Return [x, y] of the center of cell containing provided text 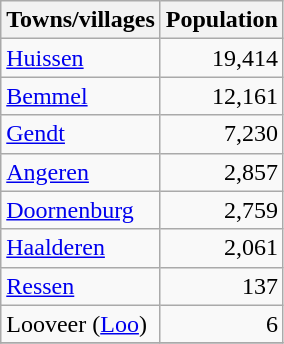
Gendt [81, 134]
2,759 [222, 210]
Angeren [81, 172]
19,414 [222, 58]
Doornenburg [81, 210]
Ressen [81, 286]
Population [222, 20]
137 [222, 286]
7,230 [222, 134]
6 [222, 324]
2,857 [222, 172]
Looveer (Loo) [81, 324]
12,161 [222, 96]
Bemmel [81, 96]
Towns/villages [81, 20]
Haalderen [81, 248]
Huissen [81, 58]
2,061 [222, 248]
